Identify which cell holds the provided text, then report its [X, Y] central coordinate. 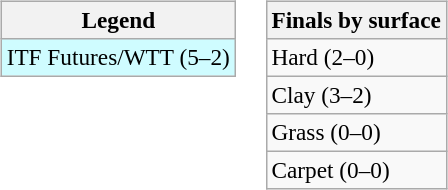
Grass (0–0) [356, 133]
Finals by surface [356, 20]
Legend [118, 20]
ITF Futures/WTT (5–2) [118, 57]
Carpet (0–0) [356, 171]
Hard (2–0) [356, 57]
Clay (3–2) [356, 95]
